From the cell containing the given text, extract its center point as [x, y] coordinate. 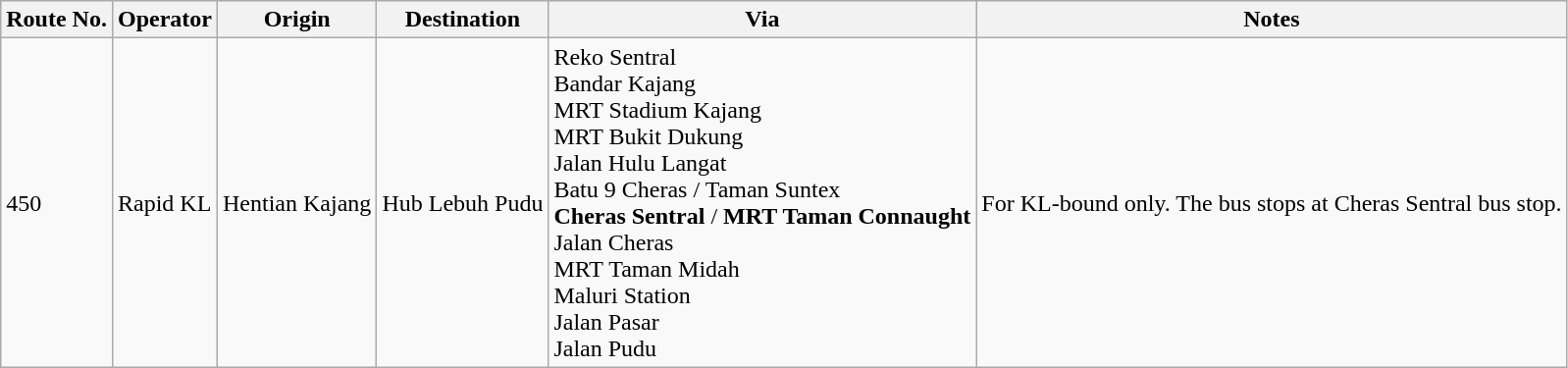
For KL-bound only. The bus stops at Cheras Sentral bus stop. [1272, 202]
Via [762, 20]
Notes [1272, 20]
Hentian Kajang [297, 202]
Route No. [57, 20]
Operator [165, 20]
Destination [463, 20]
450 [57, 202]
Hub Lebuh Pudu [463, 202]
Rapid KL [165, 202]
Origin [297, 20]
